From the cell containing the given text, extract its center point as [X, Y] coordinate. 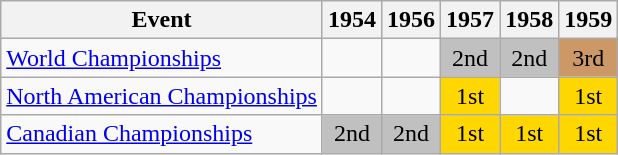
1956 [412, 20]
1958 [530, 20]
1954 [352, 20]
Event [162, 20]
1959 [588, 20]
World Championships [162, 58]
3rd [588, 58]
1957 [470, 20]
Canadian Championships [162, 134]
North American Championships [162, 96]
